Capture the cell that displays the provided text and extract its (x, y) central coordinate. 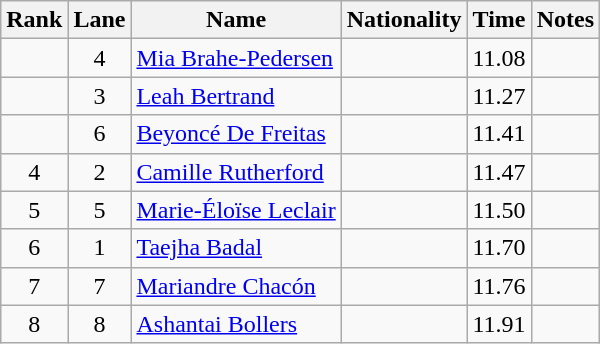
1 (100, 248)
Lane (100, 20)
Beyoncé De Freitas (236, 134)
Time (499, 20)
Mariandre Chacón (236, 286)
Ashantai Bollers (236, 324)
Rank (34, 20)
Name (236, 20)
11.50 (499, 210)
11.76 (499, 286)
Notes (565, 20)
11.47 (499, 172)
11.08 (499, 58)
11.70 (499, 248)
Taejha Badal (236, 248)
2 (100, 172)
3 (100, 96)
11.27 (499, 96)
11.91 (499, 324)
11.41 (499, 134)
Camille Rutherford (236, 172)
Nationality (404, 20)
Leah Bertrand (236, 96)
Marie-Éloïse Leclair (236, 210)
Mia Brahe-Pedersen (236, 58)
